Find where the given text appears and provide that cell's center as [X, Y] coordinate. 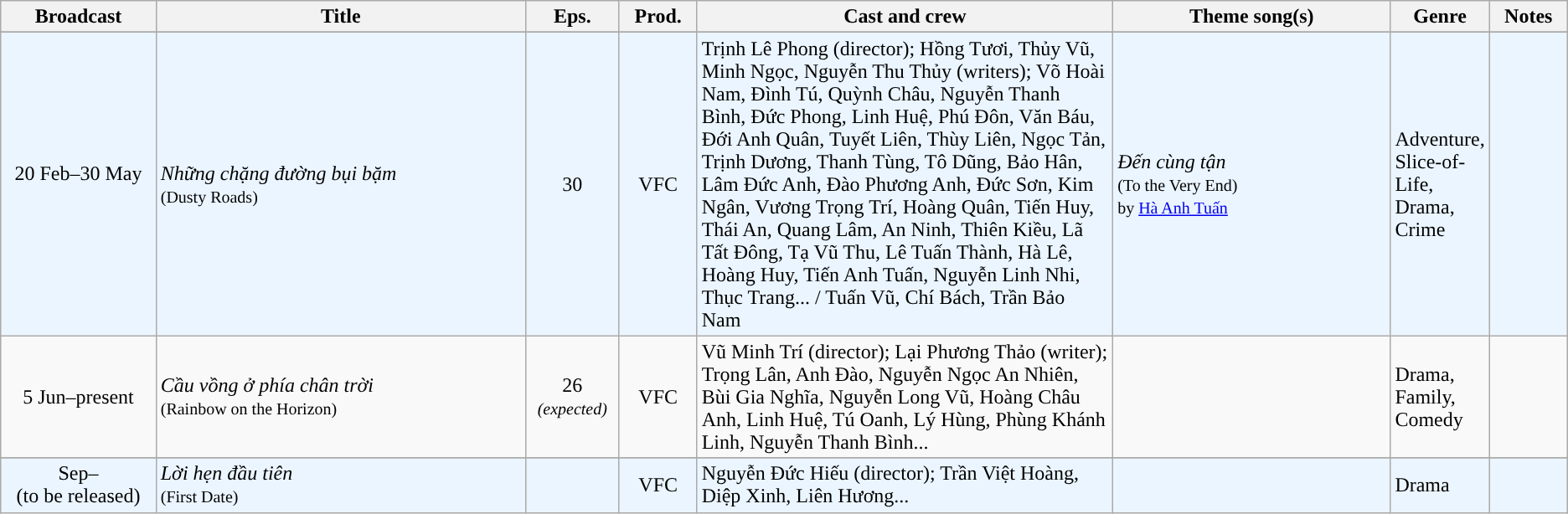
Cast and crew [905, 17]
Sep–(to be released) [79, 486]
Drama, Family, Comedy [1440, 397]
Adventure, Slice-of-Life, Drama, Crime [1440, 184]
20 Feb–30 May [79, 184]
Những chặng đường bụi bặm(Dusty Roads) [340, 184]
Broadcast [79, 17]
Title [340, 17]
Theme song(s) [1251, 17]
Genre [1440, 17]
Eps. [572, 17]
5 Jun–present [79, 397]
26(expected) [572, 397]
Drama [1440, 486]
Nguyễn Đức Hiếu (director); Trần Việt Hoàng, Diệp Xinh, Liên Hương... [905, 486]
Đến cùng tận(To the Very End)by Hà Anh Tuấn [1251, 184]
Prod. [658, 17]
Notes [1528, 17]
30 [572, 184]
Lời hẹn đầu tiên(First Date) [340, 486]
Cầu vồng ở phía chân trời(Rainbow on the Horizon) [340, 397]
